Provide the (X, Y) coordinate of the cell's center where the given text is located.  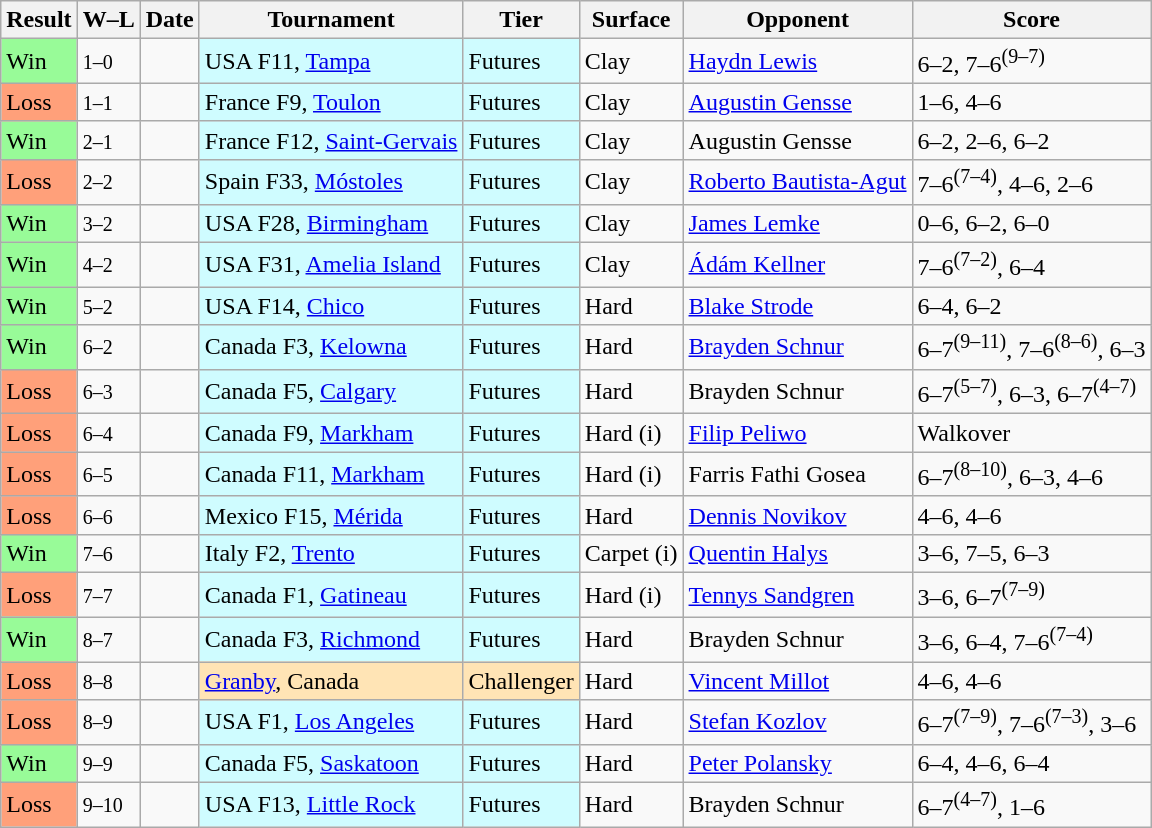
Canada F11, Markham (331, 474)
Tier (521, 20)
3–6, 6–4, 7–6(7–4) (1032, 640)
Canada F5, Saskatoon (331, 763)
6–4, 6–2 (1032, 306)
Vincent Millot (798, 681)
Canada F5, Calgary (331, 392)
3–2 (108, 223)
0–6, 6–2, 6–0 (1032, 223)
France F12, Saint-Gervais (331, 140)
USA F1, Los Angeles (331, 722)
Peter Polansky (798, 763)
Surface (631, 20)
6–2, 7–6(9–7) (1032, 62)
4–2 (108, 264)
Spain F33, Móstoles (331, 182)
Italy F2, Trento (331, 554)
Canada F3, Richmond (331, 640)
W–L (108, 20)
Result (39, 20)
6–7(5–7), 6–3, 6–7(4–7) (1032, 392)
USA F28, Birmingham (331, 223)
Granby, Canada (331, 681)
Dennis Novikov (798, 515)
Opponent (798, 20)
France F9, Toulon (331, 102)
6–7(9–11), 7–6(8–6), 6–3 (1032, 348)
3–6, 6–7(7–9) (1032, 596)
7–6(7–2), 6–4 (1032, 264)
James Lemke (798, 223)
Ádám Kellner (798, 264)
Haydn Lewis (798, 62)
USA F14, Chico (331, 306)
Filip Peliwo (798, 433)
Canada F9, Markham (331, 433)
Blake Strode (798, 306)
7–6 (108, 554)
1–0 (108, 62)
6–4, 4–6, 6–4 (1032, 763)
USA F11, Tampa (331, 62)
USA F13, Little Rock (331, 804)
1–1 (108, 102)
Canada F3, Kelowna (331, 348)
8–9 (108, 722)
Mexico F15, Mérida (331, 515)
1–6, 4–6 (1032, 102)
6–2, 2–6, 6–2 (1032, 140)
2–2 (108, 182)
Score (1032, 20)
Carpet (i) (631, 554)
5–2 (108, 306)
USA F31, Amelia Island (331, 264)
8–7 (108, 640)
Canada F1, Gatineau (331, 596)
Stefan Kozlov (798, 722)
Walkover (1032, 433)
6–7(4–7), 1–6 (1032, 804)
6–5 (108, 474)
6–2 (108, 348)
6–6 (108, 515)
Date (170, 20)
7–6(7–4), 4–6, 2–6 (1032, 182)
Quentin Halys (798, 554)
2–1 (108, 140)
Farris Fathi Gosea (798, 474)
8–8 (108, 681)
Roberto Bautista-Agut (798, 182)
9–10 (108, 804)
6–4 (108, 433)
3–6, 7–5, 6–3 (1032, 554)
Tournament (331, 20)
6–3 (108, 392)
6–7(7–9), 7–6(7–3), 3–6 (1032, 722)
Tennys Sandgren (798, 596)
Challenger (521, 681)
6–7(8–10), 6–3, 4–6 (1032, 474)
9–9 (108, 763)
7–7 (108, 596)
